Determine the (X, Y) coordinate at the center of the cell enclosing the given text.  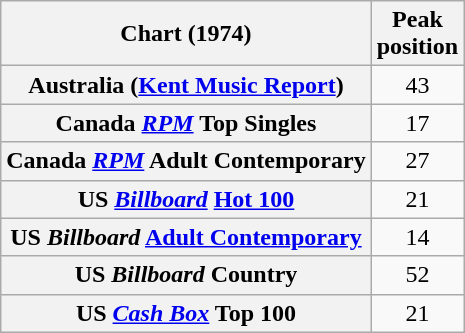
27 (417, 161)
43 (417, 85)
Canada RPM Top Singles (186, 123)
US Billboard Country (186, 275)
14 (417, 237)
Canada RPM Adult Contemporary (186, 161)
US Cash Box Top 100 (186, 313)
Chart (1974) (186, 34)
52 (417, 275)
17 (417, 123)
US Billboard Hot 100 (186, 199)
Australia (Kent Music Report) (186, 85)
US Billboard Adult Contemporary (186, 237)
Peakposition (417, 34)
